Scan for the cell matching the given text and deliver its [X, Y] coordinate at center. 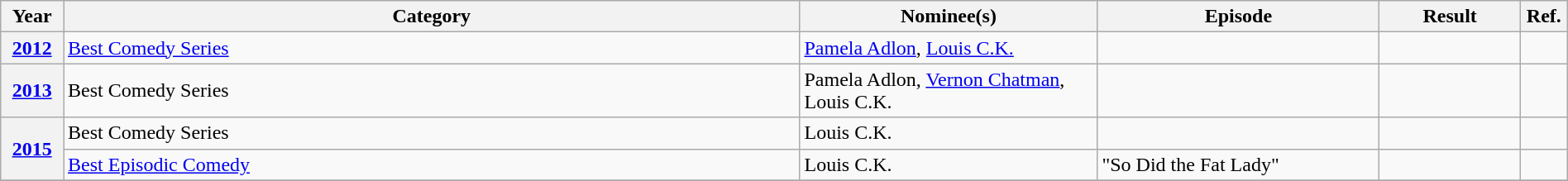
Episode [1239, 17]
Category [432, 17]
Best Episodic Comedy [432, 164]
Result [1450, 17]
2012 [32, 48]
2015 [32, 149]
Year [32, 17]
Pamela Adlon, Louis C.K. [949, 48]
2013 [32, 91]
Ref. [1543, 17]
"So Did the Fat Lady" [1239, 164]
Nominee(s) [949, 17]
Pamela Adlon, Vernon Chatman, Louis C.K. [949, 91]
